Determine the [x, y] coordinate at the center of the cell enclosing the given text.  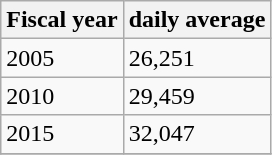
2005 [62, 58]
2015 [62, 134]
26,251 [197, 58]
Fiscal year [62, 20]
daily average [197, 20]
32,047 [197, 134]
29,459 [197, 96]
2010 [62, 96]
